For the text-containing cell, return its midpoint in (X, Y) coordinate format. 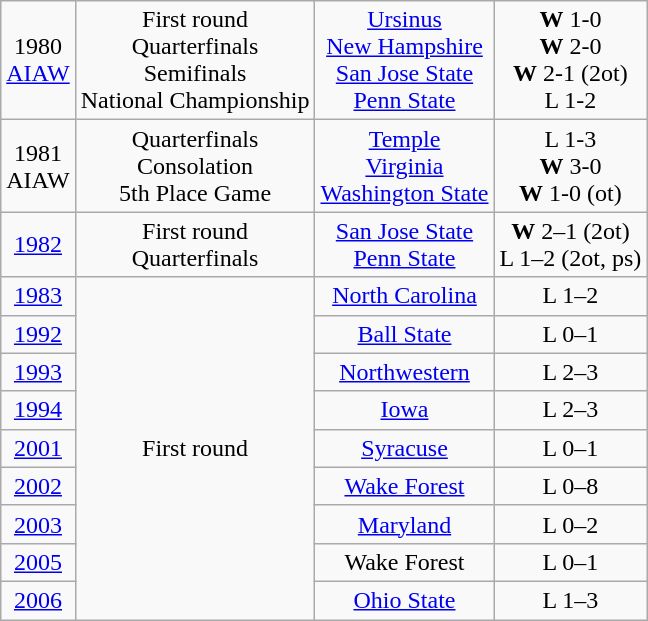
L 0–2 (570, 524)
TempleVirginiaWashington State (404, 166)
W 2–1 (2ot)L 1–2 (2ot, ps) (570, 244)
L 0–8 (570, 486)
1980AIAW (38, 60)
San Jose StatePenn State (404, 244)
Maryland (404, 524)
2003 (38, 524)
2005 (38, 562)
Iowa (404, 410)
1993 (38, 372)
1981AIAW (38, 166)
First round (195, 448)
1992 (38, 334)
QuarterfinalsConsolation5th Place Game (195, 166)
Syracuse (404, 448)
L 1–3 (570, 600)
Ohio State (404, 600)
L 1–2 (570, 296)
2001 (38, 448)
L 1-3W 3-0W 1-0 (ot) (570, 166)
1994 (38, 410)
Northwestern (404, 372)
2002 (38, 486)
W 1-0W 2-0W 2-1 (2ot)L 1-2 (570, 60)
Ball State (404, 334)
First roundQuarterfinals (195, 244)
1983 (38, 296)
UrsinusNew HampshireSan Jose StatePenn State (404, 60)
1982 (38, 244)
North Carolina (404, 296)
First roundQuarterfinalsSemifinalsNational Championship (195, 60)
2006 (38, 600)
